Scan for the cell matching the given text and deliver its (x, y) coordinate at center. 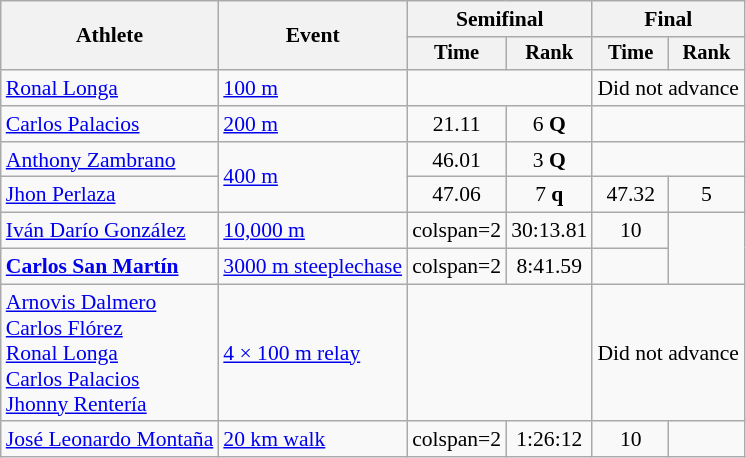
5 (706, 195)
Anthony Zambrano (110, 160)
7 q (549, 195)
4 × 100 m relay (312, 353)
3 Q (549, 160)
100 m (312, 88)
Iván Darío González (110, 231)
21.11 (456, 124)
10,000 m (312, 231)
Carlos San Martín (110, 267)
3000 m steeplechase (312, 267)
Carlos Palacios (110, 124)
47.32 (630, 195)
200 m (312, 124)
Jhon Perlaza (110, 195)
José Leonardo Montaña (110, 440)
20 km walk (312, 440)
400 m (312, 178)
46.01 (456, 160)
Athlete (110, 36)
Semifinal (500, 19)
30:13.81 (549, 231)
Final (668, 19)
1:26:12 (549, 440)
Arnovis DalmeroCarlos FlórezRonal LongaCarlos PalaciosJhonny Rentería (110, 353)
8:41.59 (549, 267)
Event (312, 36)
Ronal Longa (110, 88)
47.06 (456, 195)
6 Q (549, 124)
